Capture the cell that displays the provided text and extract its [x, y] central coordinate. 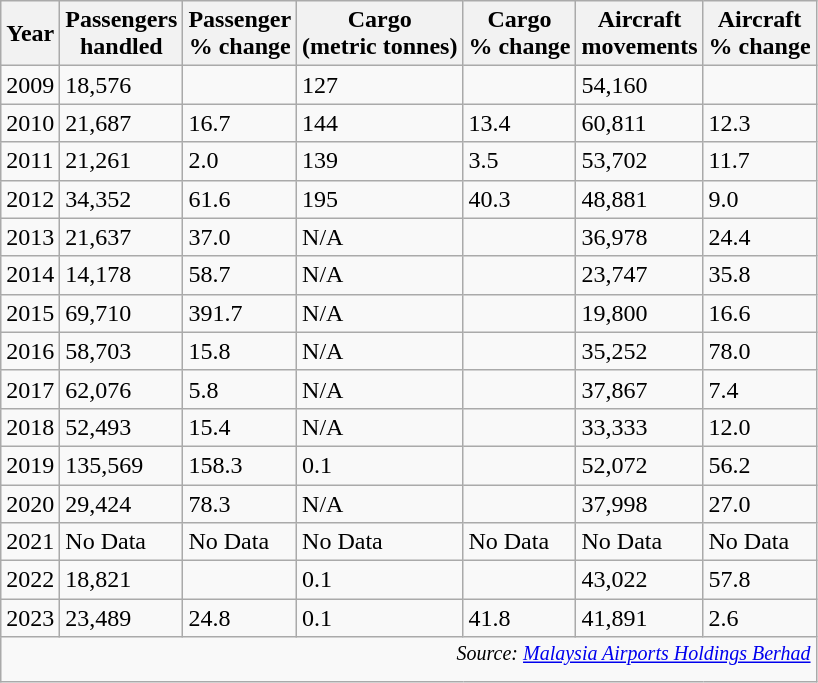
21,261 [122, 161]
2012 [30, 199]
60,811 [640, 123]
15.4 [240, 427]
37.0 [240, 237]
16.7 [240, 123]
23,489 [122, 618]
Cargo(metric tonnes) [380, 34]
Cargo% change [520, 34]
Passenger% change [240, 34]
58,703 [122, 351]
21,687 [122, 123]
Aircraft% change [760, 34]
19,800 [640, 313]
36,978 [640, 237]
2010 [30, 123]
2016 [30, 351]
21,637 [122, 237]
5.8 [240, 389]
61.6 [240, 199]
35.8 [760, 275]
135,569 [122, 465]
41,891 [640, 618]
69,710 [122, 313]
12.0 [760, 427]
195 [380, 199]
52,493 [122, 427]
2015 [30, 313]
2022 [30, 580]
18,576 [122, 85]
Year [30, 34]
Passengershandled [122, 34]
27.0 [760, 503]
391.7 [240, 313]
2011 [30, 161]
41.8 [520, 618]
7.4 [760, 389]
35,252 [640, 351]
2023 [30, 618]
2020 [30, 503]
16.6 [760, 313]
12.3 [760, 123]
Source: Malaysia Airports Holdings Berhad [408, 660]
34,352 [122, 199]
2009 [30, 85]
56.2 [760, 465]
127 [380, 85]
78.3 [240, 503]
Aircraft movements [640, 34]
40.3 [520, 199]
37,867 [640, 389]
33,333 [640, 427]
3.5 [520, 161]
139 [380, 161]
2.6 [760, 618]
144 [380, 123]
13.4 [520, 123]
2018 [30, 427]
23,747 [640, 275]
78.0 [760, 351]
9.0 [760, 199]
2019 [30, 465]
43,022 [640, 580]
53,702 [640, 161]
37,998 [640, 503]
158.3 [240, 465]
58.7 [240, 275]
2.0 [240, 161]
18,821 [122, 580]
29,424 [122, 503]
62,076 [122, 389]
2014 [30, 275]
54,160 [640, 85]
57.8 [760, 580]
48,881 [640, 199]
2017 [30, 389]
24.4 [760, 237]
14,178 [122, 275]
2013 [30, 237]
2021 [30, 542]
24.8 [240, 618]
15.8 [240, 351]
11.7 [760, 161]
52,072 [640, 465]
